Find where the given text appears and provide that cell's center as [X, Y] coordinate. 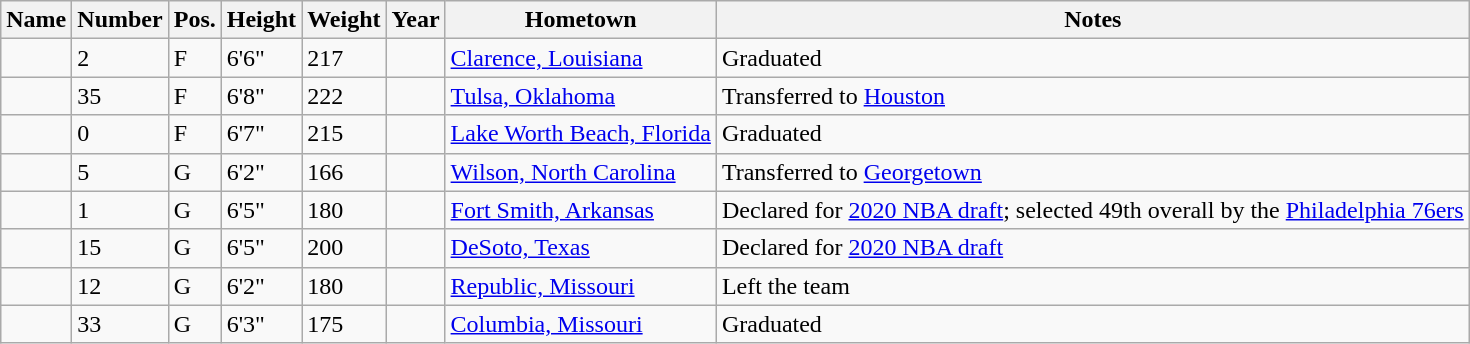
Declared for 2020 NBA draft [1092, 248]
200 [344, 248]
222 [344, 96]
Columbia, Missouri [580, 324]
Fort Smith, Arkansas [580, 210]
5 [120, 172]
0 [120, 134]
35 [120, 96]
6'8" [261, 96]
Tulsa, Oklahoma [580, 96]
15 [120, 248]
33 [120, 324]
175 [344, 324]
Transferred to Houston [1092, 96]
Year [416, 20]
Weight [344, 20]
Name [36, 20]
6'6" [261, 58]
215 [344, 134]
DeSoto, Texas [580, 248]
166 [344, 172]
Left the team [1092, 286]
Declared for 2020 NBA draft; selected 49th overall by the Philadelphia 76ers [1092, 210]
Republic, Missouri [580, 286]
Pos. [194, 20]
Clarence, Louisiana [580, 58]
12 [120, 286]
2 [120, 58]
Transferred to Georgetown [1092, 172]
Wilson, North Carolina [580, 172]
Lake Worth Beach, Florida [580, 134]
1 [120, 210]
Notes [1092, 20]
6'3" [261, 324]
217 [344, 58]
6'7" [261, 134]
Height [261, 20]
Number [120, 20]
Hometown [580, 20]
